Identify which cell holds the provided text, then report its [X, Y] central coordinate. 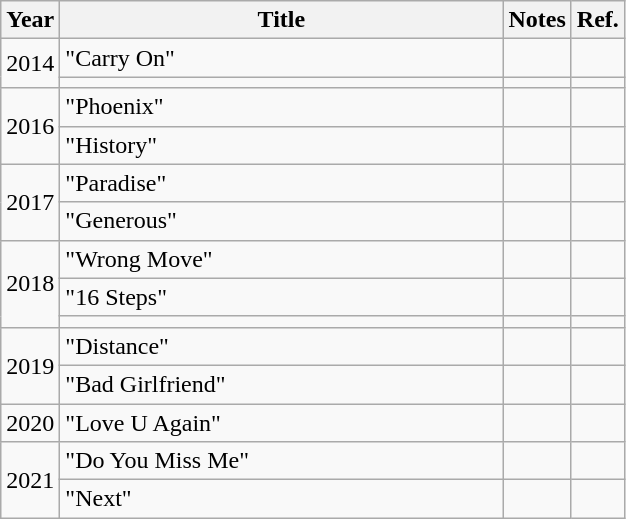
Year [30, 20]
"Next" [282, 499]
"History" [282, 145]
"Distance" [282, 346]
2020 [30, 423]
2021 [30, 480]
Title [282, 20]
"Phoenix" [282, 107]
"Paradise" [282, 183]
"Generous" [282, 221]
2019 [30, 365]
"Wrong Move" [282, 259]
Notes [537, 20]
"Do You Miss Me" [282, 461]
"Carry On" [282, 58]
Ref. [598, 20]
2018 [30, 284]
2016 [30, 126]
2014 [30, 64]
"Love U Again" [282, 423]
"16 Steps" [282, 297]
"Bad Girlfriend" [282, 384]
2017 [30, 202]
